Provide the (X, Y) coordinate of the cell's center where the given text is located.  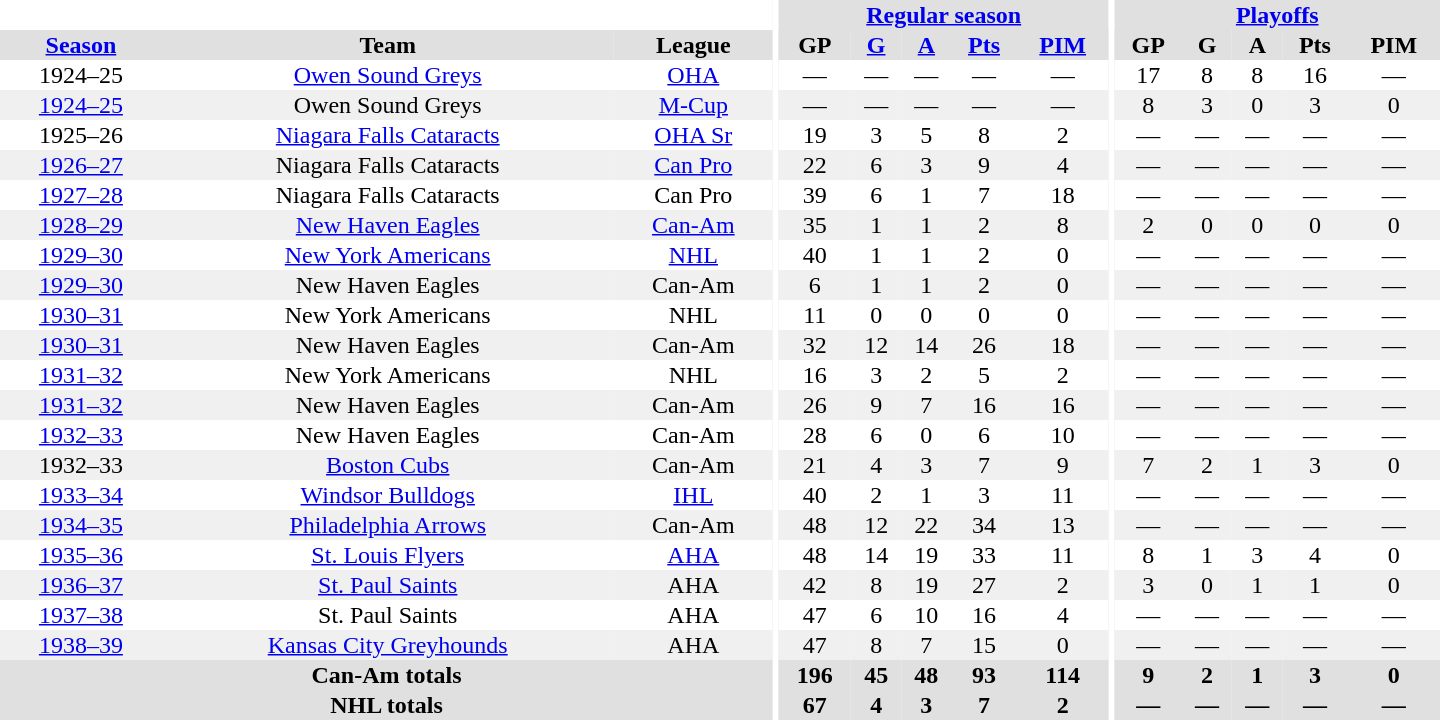
Kansas City Greyhounds (388, 645)
42 (816, 585)
Season (81, 45)
Team (388, 45)
1928–29 (81, 225)
OHA (694, 75)
Windsor Bulldogs (388, 495)
1926–27 (81, 165)
27 (984, 585)
Boston Cubs (388, 465)
67 (816, 705)
1933–34 (81, 495)
114 (1063, 675)
Philadelphia Arrows (388, 525)
13 (1063, 525)
League (694, 45)
1934–35 (81, 525)
33 (984, 555)
M-Cup (694, 105)
15 (984, 645)
21 (816, 465)
35 (816, 225)
Playoffs (1277, 15)
1937–38 (81, 615)
28 (816, 435)
1927–28 (81, 195)
St. Louis Flyers (388, 555)
34 (984, 525)
45 (876, 675)
1938–39 (81, 645)
1935–36 (81, 555)
39 (816, 195)
93 (984, 675)
196 (816, 675)
NHL totals (386, 705)
17 (1148, 75)
32 (816, 345)
Can-Am totals (386, 675)
1936–37 (81, 585)
Regular season (944, 15)
1925–26 (81, 135)
OHA Sr (694, 135)
IHL (694, 495)
